Return the (x, y) coordinate for the center point of the cell that contains the specified text.  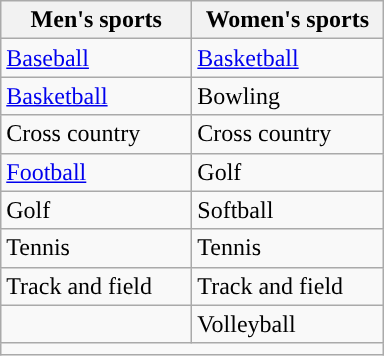
Softball (288, 210)
Football (96, 172)
Men's sports (96, 20)
Women's sports (288, 20)
Baseball (96, 58)
Volleyball (288, 324)
Bowling (288, 96)
